Return (X, Y) of the center of cell containing provided text 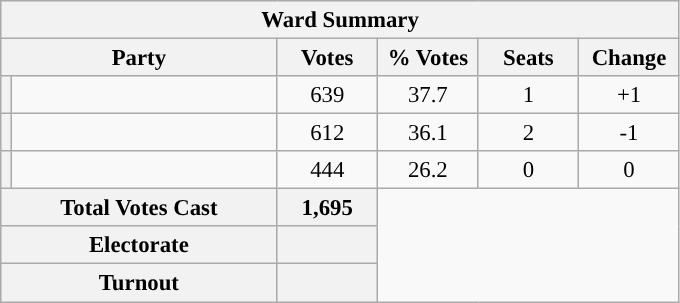
Party (139, 58)
26.2 (428, 170)
Change (630, 58)
Ward Summary (340, 20)
444 (328, 170)
Seats (528, 58)
2 (528, 133)
Total Votes Cast (139, 208)
36.1 (428, 133)
37.7 (428, 95)
1,695 (328, 208)
639 (328, 95)
+1 (630, 95)
% Votes (428, 58)
-1 (630, 133)
Electorate (139, 245)
1 (528, 95)
Turnout (139, 283)
612 (328, 133)
Votes (328, 58)
